Identify which cell holds the provided text, then report its (X, Y) central coordinate. 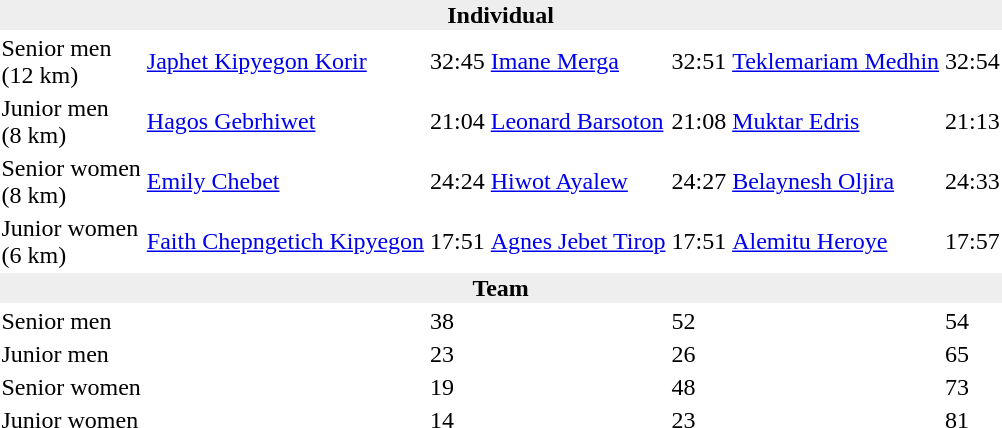
Imane Merga (578, 62)
21:13 (973, 122)
Junior men(8 km) (71, 122)
24:24 (458, 182)
Agnes Jebet Tirop (578, 242)
Teklemariam Medhin (836, 62)
Leonard Barsoton (578, 122)
24:33 (973, 182)
Hiwot Ayalew (578, 182)
Japhet Kipyegon Korir (285, 62)
48 (699, 387)
Senior women(8 km) (71, 182)
Hagos Gebrhiwet (285, 122)
52 (699, 321)
26 (699, 354)
32:51 (699, 62)
38 (458, 321)
23 (458, 354)
17:57 (973, 242)
Junior women(6 km) (71, 242)
21:04 (458, 122)
32:45 (458, 62)
Team (500, 288)
Senior men (71, 321)
Belaynesh Oljira (836, 182)
32:54 (973, 62)
Senior men(12 km) (71, 62)
54 (973, 321)
73 (973, 387)
Emily Chebet (285, 182)
Muktar Edris (836, 122)
Senior women (71, 387)
65 (973, 354)
21:08 (699, 122)
Alemitu Heroye (836, 242)
19 (458, 387)
Individual (500, 15)
Junior men (71, 354)
Faith Chepngetich Kipyegon (285, 242)
24:27 (699, 182)
